Identify which cell holds the provided text, then report its [X, Y] central coordinate. 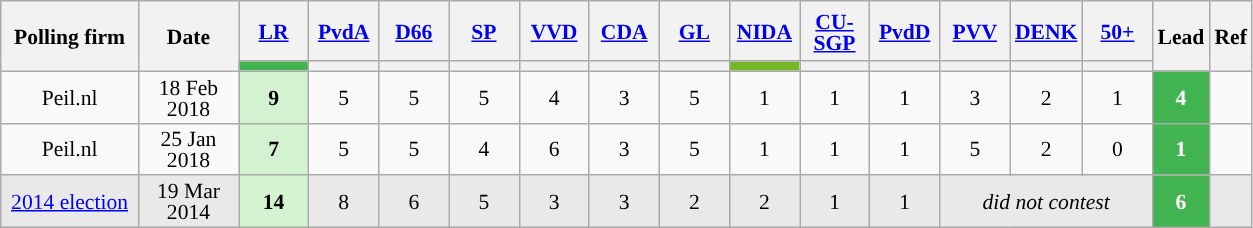
19 Mar 2014 [188, 202]
DENK [1046, 31]
25 Jan 2018 [188, 149]
50+ [1117, 31]
2014 election [70, 202]
GL [694, 31]
did not contest [1046, 202]
8 [344, 202]
LR [273, 31]
PVV [975, 31]
Polling firm [70, 36]
SP [484, 31]
PvdA [344, 31]
PvdD [905, 31]
CDA [624, 31]
7 [273, 149]
Date [188, 36]
14 [273, 202]
CU-SGP [835, 31]
9 [273, 97]
0 [1117, 149]
D66 [414, 31]
Lead [1180, 36]
Ref [1230, 36]
NIDA [764, 31]
VVD [554, 31]
18 Feb 2018 [188, 97]
